Return (X, Y) of the center of cell containing provided text 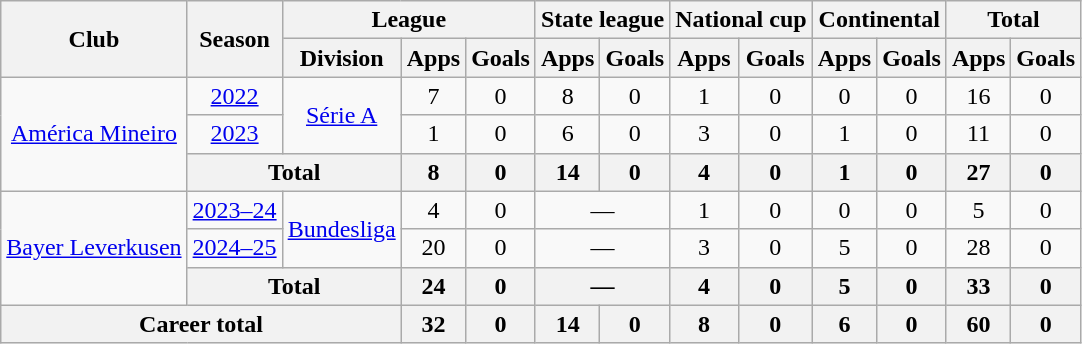
Bundesliga (342, 229)
27 (978, 172)
11 (978, 134)
Club (94, 39)
National cup (741, 20)
33 (978, 286)
16 (978, 96)
Season (234, 39)
20 (433, 248)
32 (433, 324)
2023–24 (234, 210)
7 (433, 96)
Série A (342, 115)
60 (978, 324)
América Mineiro (94, 134)
2024–25 (234, 248)
Continental (879, 20)
24 (433, 286)
Division (342, 58)
2023 (234, 134)
Bayer Leverkusen (94, 248)
2022 (234, 96)
Career total (201, 324)
State league (602, 20)
28 (978, 248)
League (408, 20)
